Output the (x, y) coordinate of the center of the cell containing the given text.  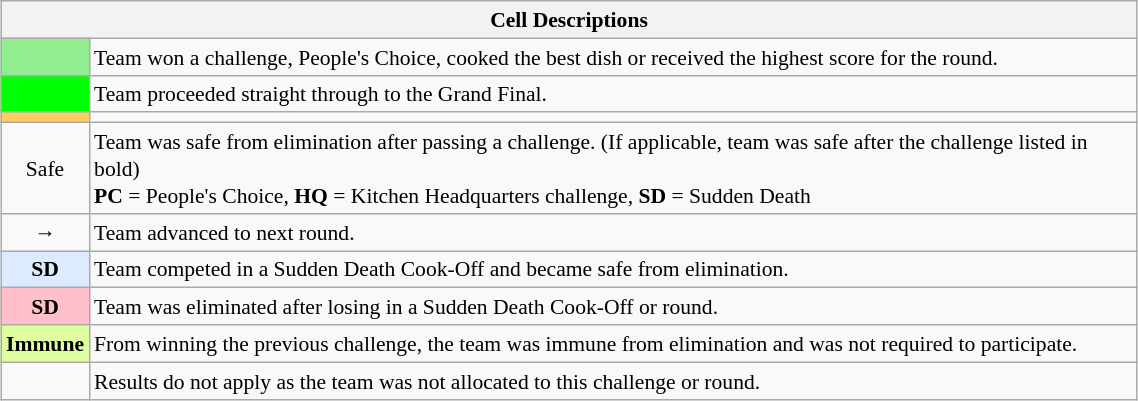
Team proceeded straight through to the Grand Final. (613, 94)
Cell Descriptions (569, 20)
Immune (45, 344)
From winning the previous challenge, the team was immune from elimination and was not required to participate. (613, 344)
Team advanced to next round. (613, 232)
Team won a challenge, People's Choice, cooked the best dish or received the highest score for the round. (613, 56)
Team was eliminated after losing in a Sudden Death Cook-Off or round. (613, 306)
Safe (45, 168)
Team competed in a Sudden Death Cook-Off and became safe from elimination. (613, 268)
Results do not apply as the team was not allocated to this challenge or round. (613, 380)
→ (45, 232)
